Return the (x, y) coordinate for the center point of the cell that contains the specified text.  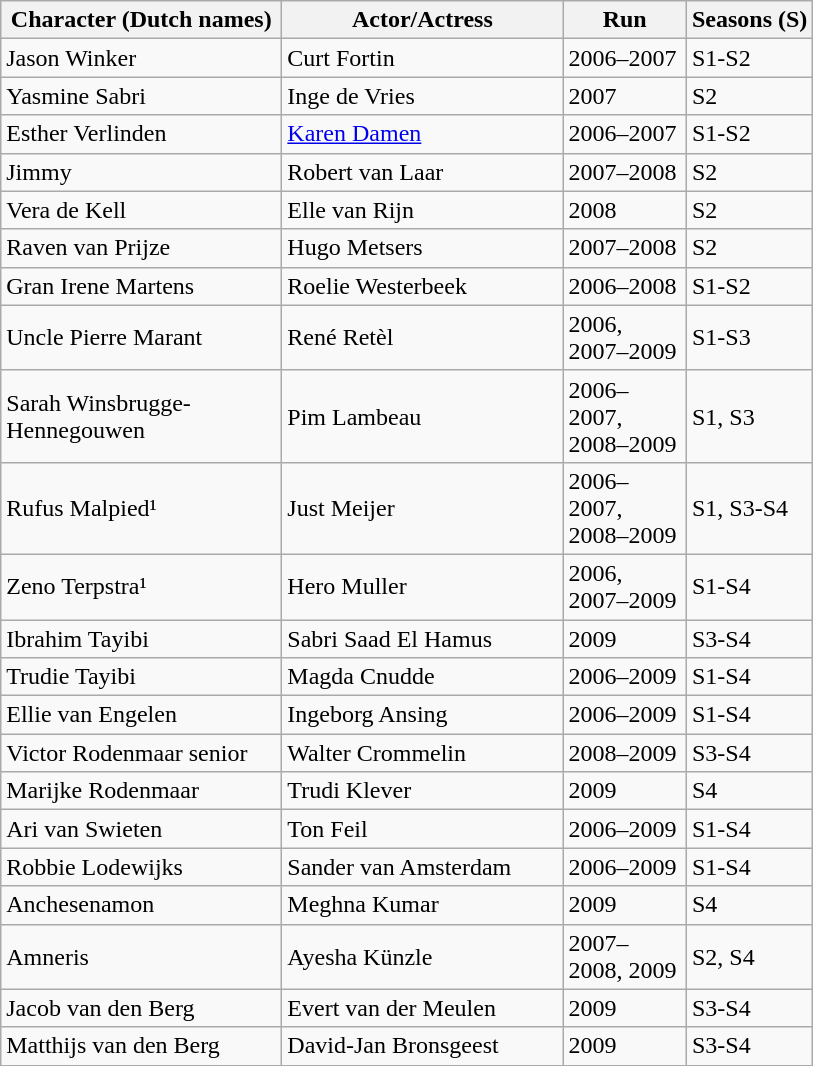
Hugo Metsers (422, 248)
Ellie van Engelen (142, 715)
Seasons (S) (749, 20)
David-Jan Bronsgeest (422, 1046)
Ingeborg Ansing (422, 715)
S2, S4 (749, 956)
2006–2008 (625, 286)
Ibrahim Tayibi (142, 639)
Jason Winker (142, 58)
Rufus Malpied¹ (142, 508)
René Retèl (422, 338)
Pim Lambeau (422, 416)
Marijke Rodenmaar (142, 791)
Roelie Westerbeek (422, 286)
Robbie Lodewijks (142, 867)
2007 (625, 96)
Inge de Vries (422, 96)
Elle van Rijn (422, 210)
Character (Dutch names) (142, 20)
S1, S3 (749, 416)
Sarah Winsbrugge-Hennegouwen (142, 416)
Gran Irene Martens (142, 286)
Esther Verlinden (142, 134)
Jacob van den Berg (142, 1008)
Uncle Pierre Marant (142, 338)
Meghna Kumar (422, 905)
Karen Damen (422, 134)
Ari van Swieten (142, 829)
Run (625, 20)
Victor Rodenmaar senior (142, 753)
Magda Cnudde (422, 677)
Robert van Laar (422, 172)
Actor/Actress (422, 20)
Jimmy (142, 172)
Just Meijer (422, 508)
Matthijs van den Berg (142, 1046)
Sabri Saad El Hamus (422, 639)
Trudie Tayibi (142, 677)
Sander van Amsterdam (422, 867)
2007–2008, 2009 (625, 956)
Curt Fortin (422, 58)
Evert van der Meulen (422, 1008)
Anchesenamon (142, 905)
Yasmine Sabri (142, 96)
2008 (625, 210)
Zeno Terpstra¹ (142, 586)
Ton Feil (422, 829)
Walter Crommelin (422, 753)
Trudi Klever (422, 791)
S1, S3-S4 (749, 508)
2008–2009 (625, 753)
Ayesha Künzle (422, 956)
Vera de Kell (142, 210)
Hero Muller (422, 586)
S1-S3 (749, 338)
Amneris (142, 956)
Raven van Prijze (142, 248)
